For the text-containing cell, return its midpoint in (X, Y) coordinate format. 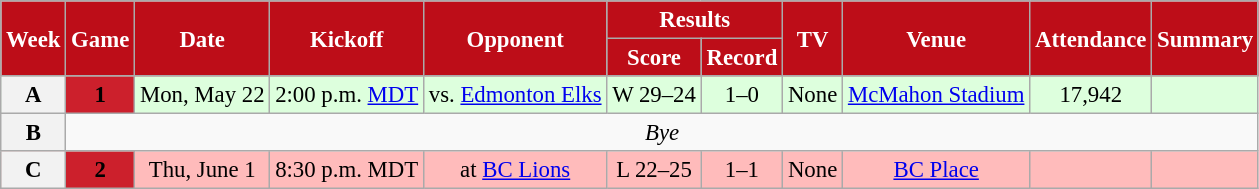
BC Place (936, 170)
Mon, May 22 (202, 95)
C (34, 170)
17,942 (1091, 95)
L 22–25 (654, 170)
Bye (662, 133)
Results (695, 20)
Attendance (1091, 38)
2:00 p.m. MDT (347, 95)
Venue (936, 38)
vs. Edmonton Elks (514, 95)
8:30 p.m. MDT (347, 170)
Date (202, 38)
Record (742, 58)
1–0 (742, 95)
Kickoff (347, 38)
A (34, 95)
1–1 (742, 170)
Game (100, 38)
B (34, 133)
Week (34, 38)
Thu, June 1 (202, 170)
1 (100, 95)
McMahon Stadium (936, 95)
at BC Lions (514, 170)
Summary (1206, 38)
Score (654, 58)
Opponent (514, 38)
TV (813, 38)
W 29–24 (654, 95)
2 (100, 170)
